Scan for the cell matching the given text and deliver its [X, Y] coordinate at center. 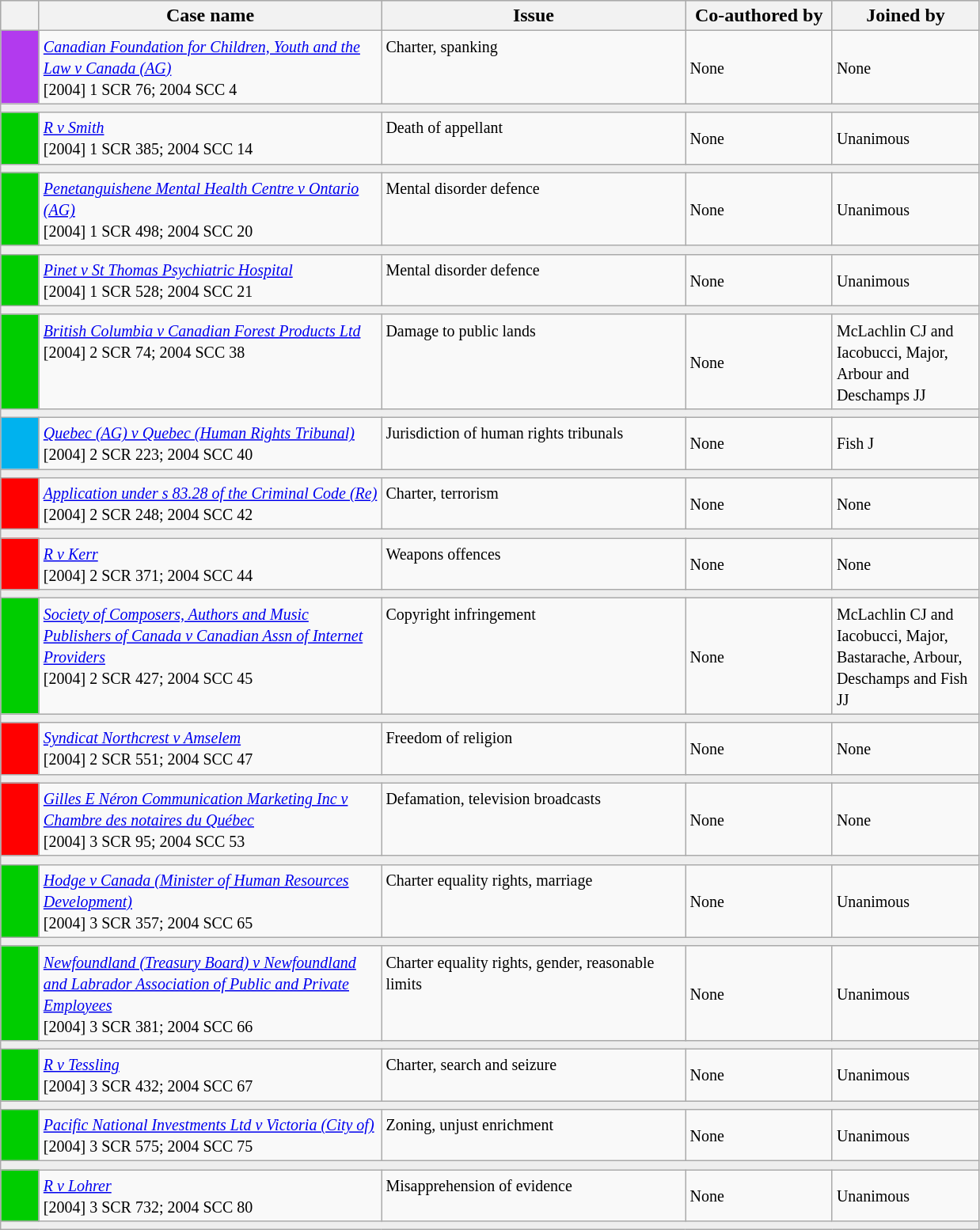
Defamation, television broadcasts [534, 819]
Copyright infringement [534, 656]
Issue [534, 16]
Jurisdiction of human rights tribunals [534, 443]
Pinet v St Thomas Psychiatric Hospital [2004] 1 SCR 528; 2004 SCC 21 [211, 280]
Charter, spanking [534, 67]
Penetanguishene Mental Health Centre v Ontario (AG) [2004] 1 SCR 498; 2004 SCC 20 [211, 209]
Damage to public lands [534, 361]
British Columbia v Canadian Forest Products Ltd [2004] 2 SCR 74; 2004 SCC 38 [211, 361]
Gilles E Néron Communication Marketing Inc v Chambre des notaires du Québec [2004] 3 SCR 95; 2004 SCC 53 [211, 819]
R v Lohrer [2004] 3 SCR 732; 2004 SCC 80 [211, 1195]
Pacific National Investments Ltd v Victoria (City of) [2004] 3 SCR 575; 2004 SCC 75 [211, 1135]
R v Smith [2004] 1 SCR 385; 2004 SCC 14 [211, 138]
Newfoundland (Treasury Board) v Newfoundland and Labrador Association of Public and Private Employees [2004] 3 SCR 381; 2004 SCC 66 [211, 993]
Application under s 83.28 of the Criminal Code (Re) [2004] 2 SCR 248; 2004 SCC 42 [211, 503]
R v Kerr[2004] 2 SCR 371; 2004 SCC 44 [211, 564]
Joined by [906, 16]
Charter, terrorism [534, 503]
McLachlin CJ and Iacobucci, Major, Bastarache, Arbour, Deschamps and Fish JJ [906, 656]
Co-authored by [758, 16]
Charter, search and seizure [534, 1075]
Freedom of religion [534, 749]
Charter equality rights, marriage [534, 901]
Hodge v Canada (Minister of Human Resources Development) [2004] 3 SCR 357; 2004 SCC 65 [211, 901]
Zoning, unjust enrichment [534, 1135]
Charter equality rights, gender, reasonable limits [534, 993]
Canadian Foundation for Children, Youth and the Law v Canada (AG) [2004] 1 SCR 76; 2004 SCC 4 [211, 67]
Misapprehension of evidence [534, 1195]
McLachlin CJ and Iacobucci, Major, Arbour and Deschamps JJ [906, 361]
Case name [211, 16]
Weapons offences [534, 564]
Syndicat Northcrest v Amselem [2004] 2 SCR 551; 2004 SCC 47 [211, 749]
Fish J [906, 443]
R v Tessling [2004] 3 SCR 432; 2004 SCC 67 [211, 1075]
Death of appellant [534, 138]
Society of Composers, Authors and Music Publishers of Canada v Canadian Assn of Internet Providers[2004] 2 SCR 427; 2004 SCC 45 [211, 656]
Quebec (AG) v Quebec (Human Rights Tribunal) [2004] 2 SCR 223; 2004 SCC 40 [211, 443]
